Return the (x, y) coordinate for the center point of the cell that contains the specified text.  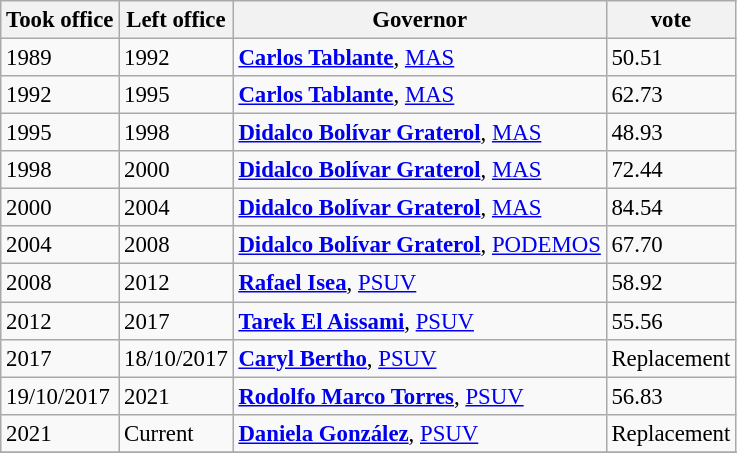
Didalco Bolívar Graterol, PODEMOS (420, 245)
Tarek El Aissami, PSUV (420, 321)
Rodolfo Marco Torres, PSUV (420, 396)
Caryl Bertho, PSUV (420, 358)
48.93 (671, 133)
Daniela González, PSUV (420, 433)
vote (671, 20)
18/10/2017 (176, 358)
58.92 (671, 283)
Rafael Isea, PSUV (420, 283)
84.54 (671, 208)
19/10/2017 (60, 396)
56.83 (671, 396)
50.51 (671, 58)
55.56 (671, 321)
Left office (176, 20)
Current (176, 433)
67.70 (671, 245)
Governor (420, 20)
72.44 (671, 170)
62.73 (671, 95)
Took office (60, 20)
1989 (60, 58)
